Identify which cell holds the provided text, then report its (X, Y) central coordinate. 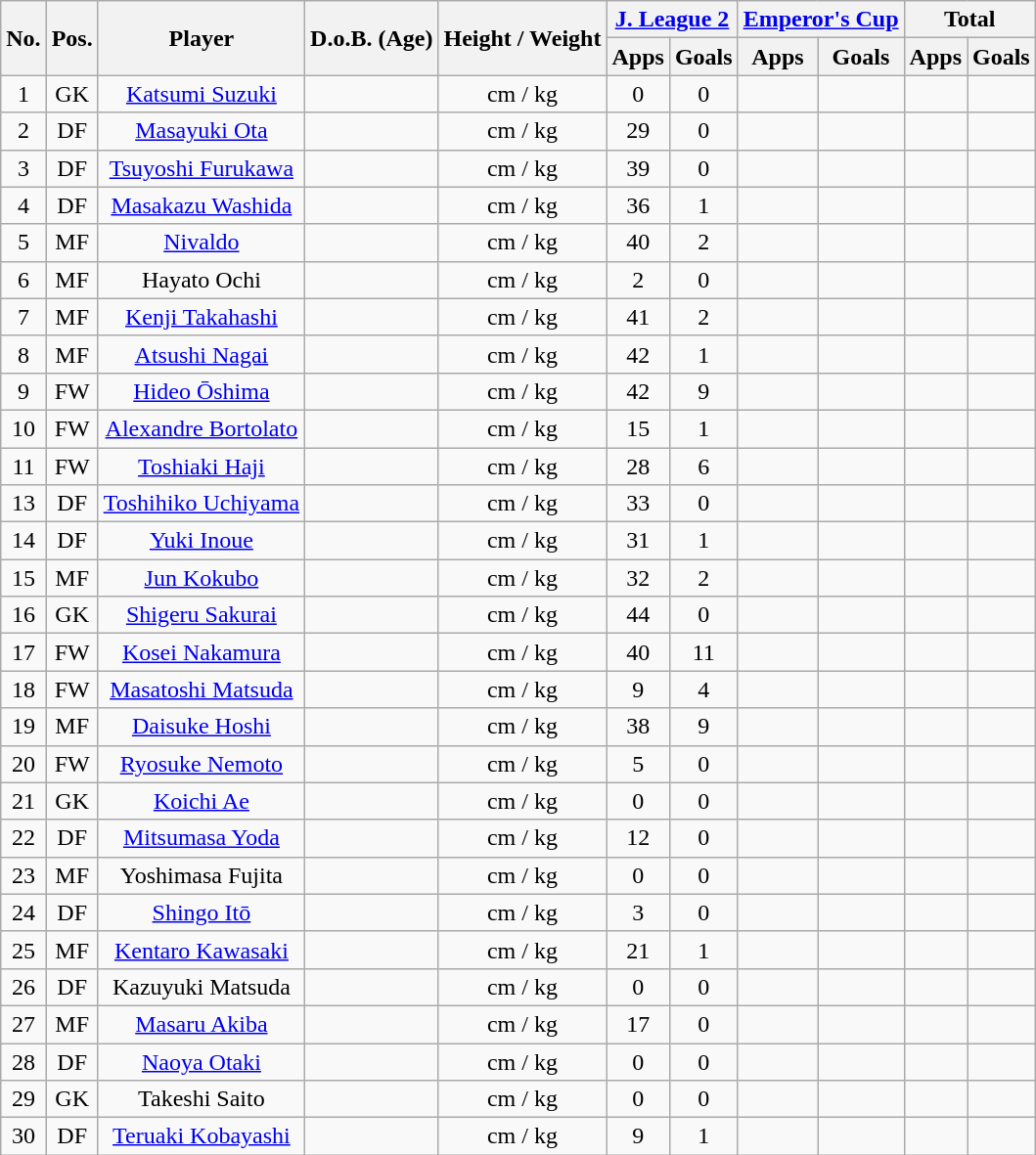
Tsuyoshi Furukawa (202, 168)
18 (23, 689)
8 (23, 354)
14 (23, 541)
Shigeru Sakurai (202, 615)
Hayato Ochi (202, 280)
41 (638, 317)
Player (202, 38)
10 (23, 428)
Daisuke Hoshi (202, 727)
19 (23, 727)
32 (638, 578)
Teruaki Kobayashi (202, 1136)
Toshihiko Uchiyama (202, 504)
Toshiaki Haji (202, 466)
23 (23, 875)
Takeshi Saito (202, 1099)
Ryosuke Nemoto (202, 764)
30 (23, 1136)
Yuki Inoue (202, 541)
44 (638, 615)
Kentaro Kawasaki (202, 950)
Koichi Ae (202, 801)
Jun Kokubo (202, 578)
Pos. (72, 38)
38 (638, 727)
20 (23, 764)
Alexandre Bortolato (202, 428)
D.o.B. (Age) (372, 38)
Masaru Akiba (202, 1024)
Yoshimasa Fujita (202, 875)
36 (638, 205)
24 (23, 912)
Masayuki Ota (202, 131)
Hideo Ōshima (202, 391)
Masatoshi Matsuda (202, 689)
Atsushi Nagai (202, 354)
Nivaldo (202, 243)
16 (23, 615)
33 (638, 504)
25 (23, 950)
12 (638, 838)
Mitsumasa Yoda (202, 838)
J. League 2 (672, 20)
7 (23, 317)
31 (638, 541)
Katsumi Suzuki (202, 94)
Emperor's Cup (821, 20)
22 (23, 838)
Kazuyuki Matsuda (202, 987)
13 (23, 504)
Naoya Otaki (202, 1061)
Total (969, 20)
Kenji Takahashi (202, 317)
Height / Weight (522, 38)
Shingo Itō (202, 912)
39 (638, 168)
26 (23, 987)
27 (23, 1024)
No. (23, 38)
Kosei Nakamura (202, 652)
Masakazu Washida (202, 205)
